Capture the cell that displays the provided text and extract its [X, Y] central coordinate. 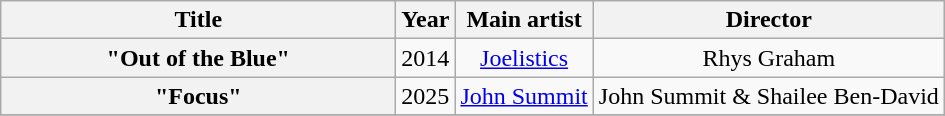
"Focus" [198, 96]
Director [768, 20]
John Summit & Shailee Ben-David [768, 96]
2014 [426, 58]
2025 [426, 96]
Year [426, 20]
John Summit [524, 96]
Main artist [524, 20]
Joelistics [524, 58]
Rhys Graham [768, 58]
"Out of the Blue" [198, 58]
Title [198, 20]
